Return [x, y] of the center of cell containing provided text 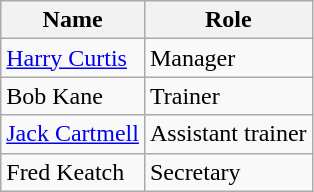
Fred Keatch [73, 172]
Manager [228, 58]
Harry Curtis [73, 58]
Trainer [228, 96]
Jack Cartmell [73, 134]
Assistant trainer [228, 134]
Name [73, 20]
Bob Kane [73, 96]
Role [228, 20]
Secretary [228, 172]
